From the cell containing the given text, extract its center point as [x, y] coordinate. 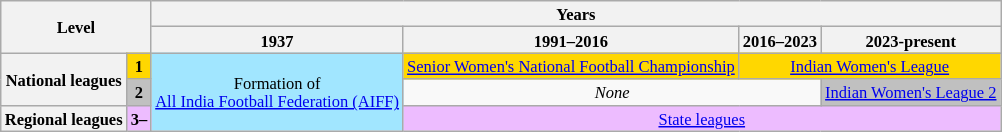
Years [576, 14]
2 [140, 92]
Senior Women's National Football Championship [571, 66]
1 [140, 66]
1937 [277, 40]
Indian Women's League [870, 66]
Indian Women's League 2 [910, 92]
Formation of All India Football Federation (AIFF) [277, 92]
National leagues [64, 79]
None [612, 92]
2023-present [910, 40]
2016–2023 [780, 40]
State leagues [702, 118]
1991–2016 [571, 40]
Regional leagues [64, 118]
Level [76, 27]
3– [140, 118]
